Extract the [x, y] coordinate from the center of the cell holding the provided text.  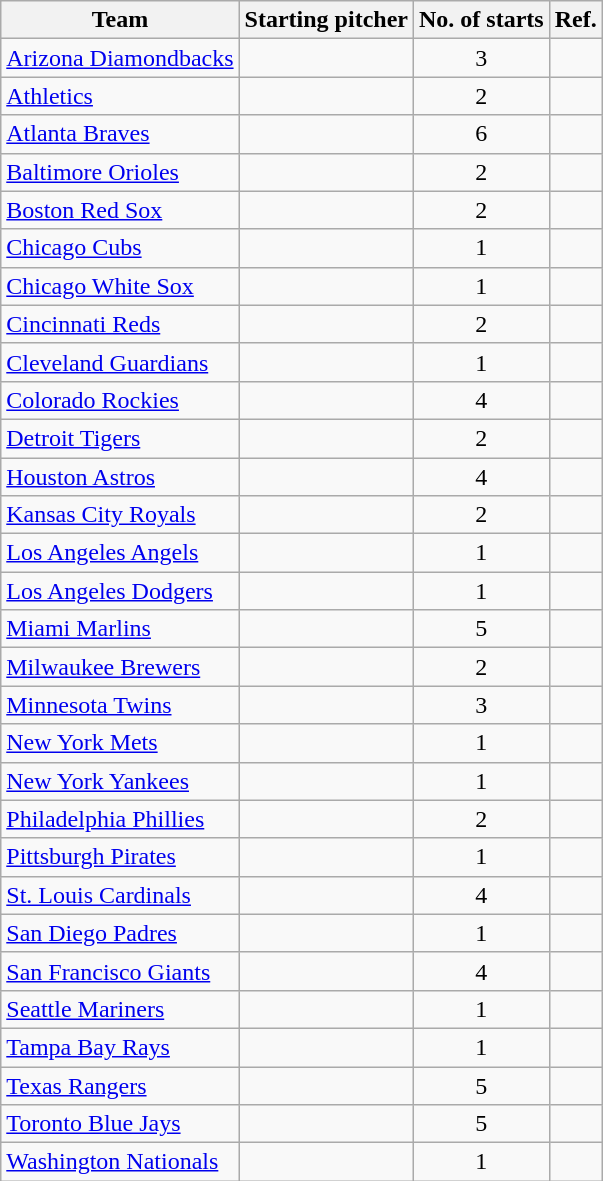
Athletics [120, 96]
Houston Astros [120, 477]
Seattle Mariners [120, 1009]
Pittsburgh Pirates [120, 857]
Cleveland Guardians [120, 362]
Atlanta Braves [120, 134]
New York Yankees [120, 781]
6 [481, 134]
Toronto Blue Jays [120, 1124]
Kansas City Royals [120, 515]
Team [120, 20]
Philadelphia Phillies [120, 819]
Milwaukee Brewers [120, 667]
Chicago White Sox [120, 286]
Arizona Diamondbacks [120, 58]
Minnesota Twins [120, 705]
Boston Red Sox [120, 210]
Texas Rangers [120, 1085]
No. of starts [481, 20]
Baltimore Orioles [120, 172]
Detroit Tigers [120, 438]
Miami Marlins [120, 629]
Ref. [576, 20]
San Francisco Giants [120, 971]
Starting pitcher [326, 20]
Los Angeles Angels [120, 553]
St. Louis Cardinals [120, 895]
Los Angeles Dodgers [120, 591]
Cincinnati Reds [120, 324]
San Diego Padres [120, 933]
New York Mets [120, 743]
Chicago Cubs [120, 248]
Tampa Bay Rays [120, 1047]
Colorado Rockies [120, 400]
Washington Nationals [120, 1162]
